Extract the (X, Y) coordinate from the center of the cell holding the provided text.  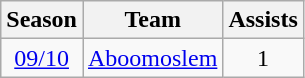
Team (152, 20)
Assists (263, 20)
Season (42, 20)
09/10 (42, 58)
1 (263, 58)
Aboomoslem (152, 58)
